Capture the cell that displays the provided text and extract its [X, Y] central coordinate. 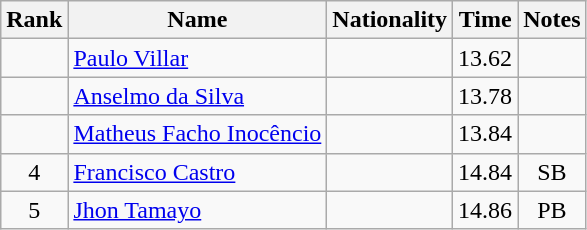
Name [198, 20]
PB [552, 210]
Francisco Castro [198, 172]
5 [34, 210]
Rank [34, 20]
13.84 [486, 134]
13.78 [486, 96]
14.84 [486, 172]
14.86 [486, 210]
13.62 [486, 58]
SB [552, 172]
Matheus Facho Inocêncio [198, 134]
Notes [552, 20]
Nationality [390, 20]
Paulo Villar [198, 58]
4 [34, 172]
Anselmo da Silva [198, 96]
Time [486, 20]
Jhon Tamayo [198, 210]
